Output the [x, y] coordinate of the center of the cell containing the given text.  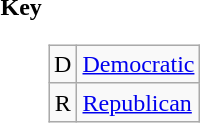
Republican [138, 102]
R [63, 102]
Democratic [138, 64]
D [63, 64]
